Determine the (X, Y) coordinate at the center of the cell enclosing the given text.  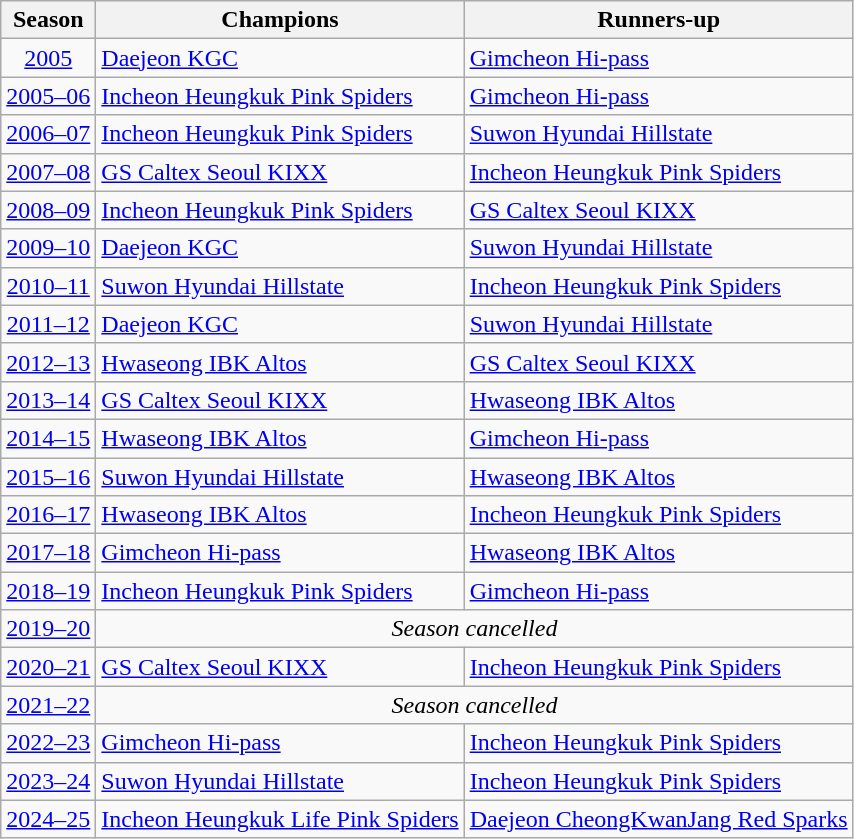
2020–21 (48, 667)
2007–08 (48, 172)
2008–09 (48, 210)
2010–11 (48, 286)
2011–12 (48, 324)
2009–10 (48, 248)
Champions (280, 20)
2024–25 (48, 819)
2016–17 (48, 515)
Runners-up (658, 20)
2017–18 (48, 553)
2022–23 (48, 743)
2005–06 (48, 96)
2013–14 (48, 400)
2021–22 (48, 705)
2014–15 (48, 438)
2015–16 (48, 477)
Incheon Heungkuk Life Pink Spiders (280, 819)
2023–24 (48, 781)
Season (48, 20)
2006–07 (48, 134)
2019–20 (48, 629)
2018–19 (48, 591)
2005 (48, 58)
Daejeon CheongKwanJang Red Sparks (658, 819)
2012–13 (48, 362)
